Provide the (X, Y) coordinate of the cell's center where the given text is located.  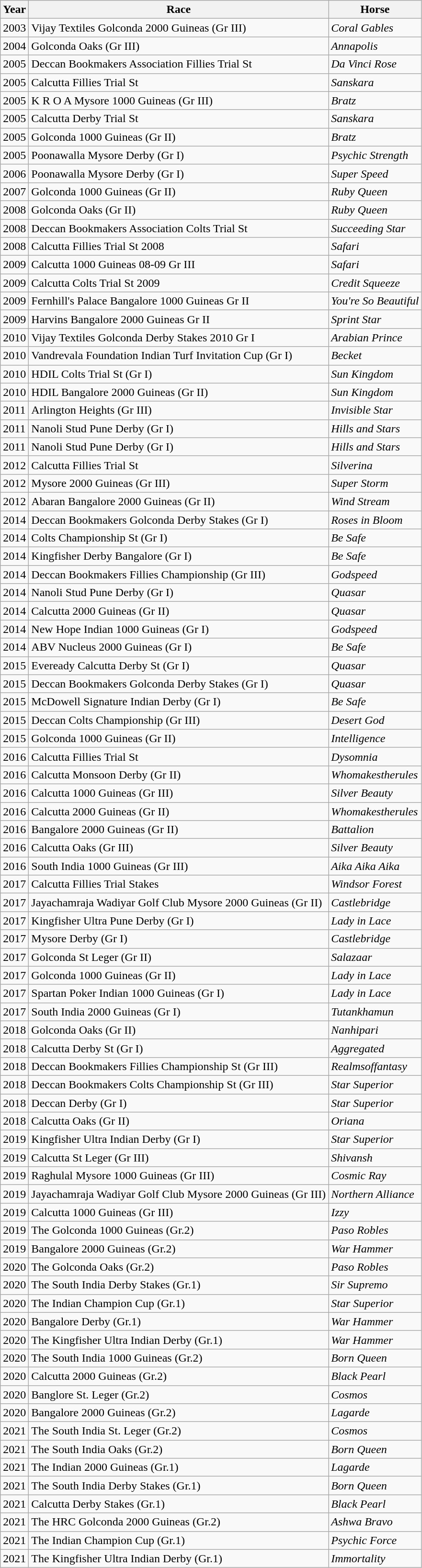
Northern Alliance (375, 1194)
Invisible Star (375, 410)
Jayachamraja Wadiyar Golf Club Mysore 2000 Guineas (Gr II) (179, 902)
Arlington Heights (Gr III) (179, 410)
Calcutta Oaks (Gr II) (179, 1121)
Aggregated (375, 1048)
The South India St. Leger (Gr.2) (179, 1431)
Eveready Calcutta Derby St (Gr I) (179, 666)
The South India Oaks (Gr.2) (179, 1449)
K R O A Mysore 1000 Guineas (Gr III) (179, 101)
Harvins Bangalore 2000 Guineas Gr II (179, 319)
Mysore 2000 Guineas (Gr III) (179, 483)
Ashwa Bravo (375, 1522)
2004 (14, 46)
You're So Beautiful (375, 301)
Tutankhamun (375, 1012)
Spartan Poker Indian 1000 Guineas (Gr I) (179, 993)
Calcutta Fillies Trial St 2008 (179, 247)
2006 (14, 173)
Race (179, 10)
Izzy (375, 1212)
Calcutta Derby Stakes (Gr.1) (179, 1504)
Kingfisher Ultra Pune Derby (Gr I) (179, 921)
Roses in Bloom (375, 519)
Sir Supremo (375, 1285)
Golconda St Leger (Gr II) (179, 957)
Battalion (375, 830)
Vijay Textiles Golconda 2000 Guineas (Gr III) (179, 28)
South India 2000 Guineas (Gr I) (179, 1012)
The Golconda 1000 Guineas (Gr.2) (179, 1230)
Golconda Oaks (Gr III) (179, 46)
Salazaar (375, 957)
Jayachamraja Wadiyar Golf Club Mysore 2000 Guineas (Gr III) (179, 1194)
Windsor Forest (375, 884)
Psychic Strength (375, 155)
Immortality (375, 1558)
Banglore St. Leger (Gr.2) (179, 1395)
Da Vinci Rose (375, 64)
Coral Gables (375, 28)
Dysomnia (375, 756)
HDIL Colts Trial St (Gr I) (179, 374)
Becket (375, 356)
Deccan Bookmakers Colts Championship St (Gr III) (179, 1084)
The HRC Golconda 2000 Guineas (Gr.2) (179, 1522)
Deccan Bookmakers Association Fillies Trial St (179, 64)
Fernhill's Palace Bangalore 1000 Guineas Gr II (179, 301)
Sprint Star (375, 319)
Bangalore Derby (Gr.1) (179, 1321)
Super Storm (375, 483)
Annapolis (375, 46)
2003 (14, 28)
Kingfisher Ultra Indian Derby (Gr I) (179, 1139)
McDowell Signature Indian Derby (Gr I) (179, 702)
Calcutta 2000 Guineas (Gr.2) (179, 1376)
Desert God (375, 720)
Mysore Derby (Gr I) (179, 939)
Bangalore 2000 Guineas (Gr II) (179, 830)
Horse (375, 10)
Realmsoffantasy (375, 1066)
Calcutta Monsoon Derby (Gr II) (179, 775)
Silverina (375, 465)
ABV Nucleus 2000 Guineas (Gr I) (179, 647)
Deccan Bookmakers Fillies Championship (Gr III) (179, 575)
Intelligence (375, 738)
Year (14, 10)
Shivansh (375, 1158)
New Hope Indian 1000 Guineas (Gr I) (179, 629)
The South India 1000 Guineas (Gr.2) (179, 1358)
Raghulal Mysore 1000 Guineas (Gr III) (179, 1176)
Nanhipari (375, 1030)
Deccan Bookmakers Fillies Championship St (Gr III) (179, 1066)
Aika Aika Aika (375, 866)
Credit Squeeze (375, 283)
The Golconda Oaks (Gr.2) (179, 1267)
Deccan Derby (Gr I) (179, 1103)
Succeeding Star (375, 228)
Calcutta Derby Trial St (179, 119)
Deccan Bookmakers Association Colts Trial St (179, 228)
Calcutta Oaks (Gr III) (179, 848)
South India 1000 Guineas (Gr III) (179, 866)
The Indian 2000 Guineas (Gr.1) (179, 1467)
Arabian Prince (375, 338)
Psychic Force (375, 1540)
Cosmic Ray (375, 1176)
Vijay Textiles Golconda Derby Stakes 2010 Gr I (179, 338)
Calcutta Fillies Trial Stakes (179, 884)
Wind Stream (375, 501)
Vandrevala Foundation Indian Turf Invitation Cup (Gr I) (179, 356)
Deccan Colts Championship (Gr III) (179, 720)
Super Speed (375, 173)
Calcutta 1000 Guineas 08-09 Gr III (179, 265)
Abaran Bangalore 2000 Guineas (Gr II) (179, 501)
HDIL Bangalore 2000 Guineas (Gr II) (179, 392)
Oriana (375, 1121)
Calcutta Colts Trial St 2009 (179, 283)
2007 (14, 192)
Calcutta Derby St (Gr I) (179, 1048)
Colts Championship St (Gr I) (179, 538)
Calcutta St Leger (Gr III) (179, 1158)
Kingfisher Derby Bangalore (Gr I) (179, 556)
